Extract the [x, y] coordinate from the center of the cell holding the provided text.  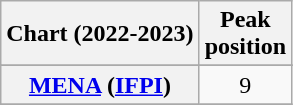
Chart (2022-2023) [100, 34]
Peakposition [245, 34]
MENA (IFPI) [100, 85]
9 [245, 85]
